Locate the cell with the specified text and output its [x, y] center coordinate. 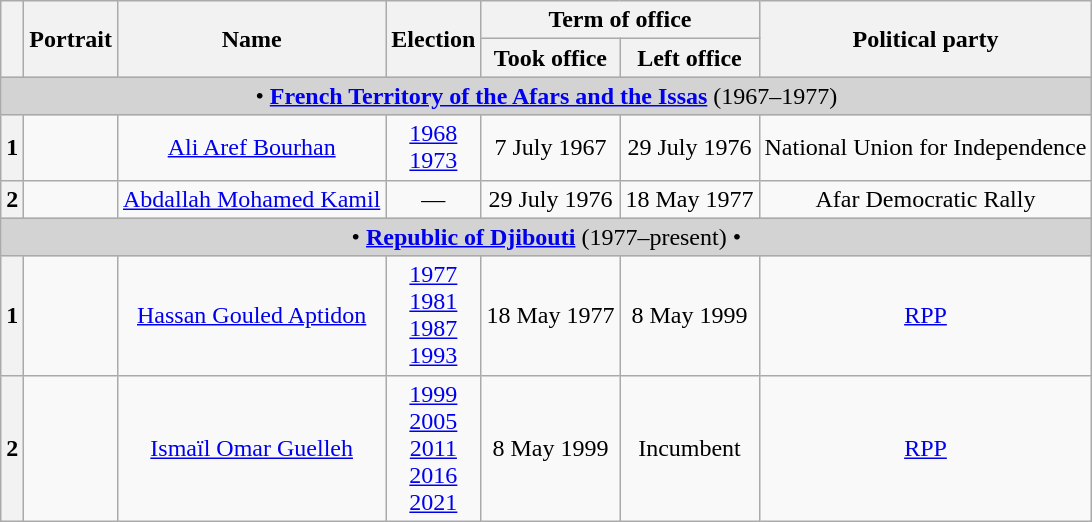
• French Territory of the Afars and the Issas (1967–1977) [546, 96]
Term of office [620, 20]
Political party [926, 39]
Election [434, 39]
Took office [550, 58]
19681973 [434, 148]
7 July 1967 [550, 148]
1977198119871993 [434, 316]
Ismaïl Omar Guelleh [251, 448]
• Republic of Djibouti (1977–present) • [546, 237]
— [434, 199]
Afar Democratic Rally [926, 199]
Left office [690, 58]
Hassan Gouled Aptidon [251, 316]
Portrait [71, 39]
Abdallah Mohamed Kamil [251, 199]
19992005201120162021 [434, 448]
Name [251, 39]
Incumbent [690, 448]
National Union for Independence [926, 148]
Ali Aref Bourhan [251, 148]
